Return the [x, y] coordinate for the center point of the cell that contains the specified text.  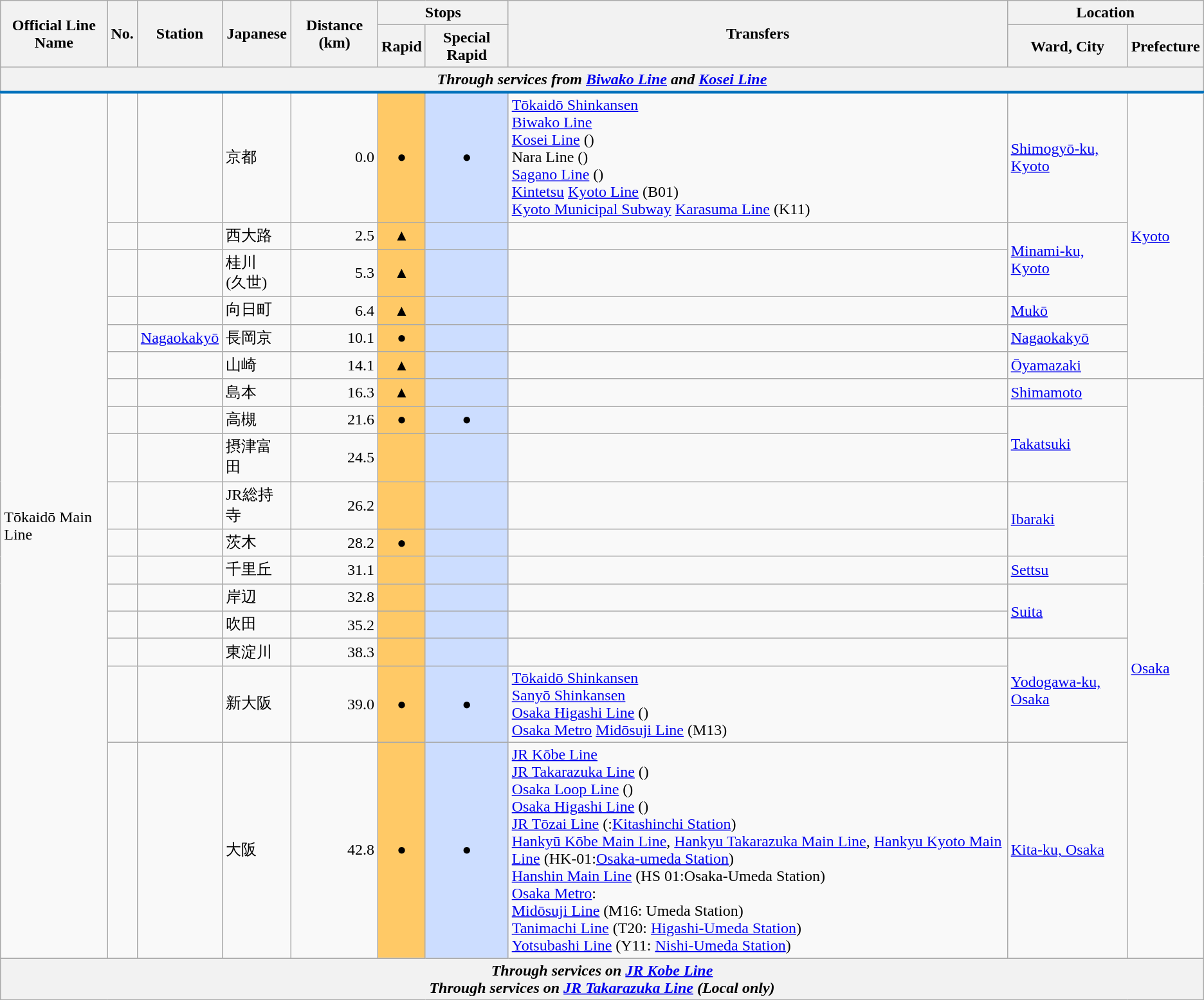
Settsu [1068, 570]
10.1 [334, 338]
No. [122, 33]
Location [1105, 13]
Rapid [402, 46]
Kyoto [1165, 235]
Japanese [257, 33]
Tōkaidō Shinkansen Sanyō Shinkansen Osaka Higashi Line () Osaka Metro Midōsuji Line (M13) [758, 704]
42.8 [334, 850]
Ward, City [1068, 46]
岸辺 [257, 598]
Ibaraki [1068, 518]
0.0 [334, 157]
35.2 [334, 625]
Takatsuki [1068, 444]
大阪 [257, 850]
向日町 [257, 311]
Osaka [1165, 668]
JR総持寺 [257, 505]
6.4 [334, 311]
摂津富田 [257, 457]
Distance (km) [334, 33]
東淀川 [257, 652]
26.2 [334, 505]
39.0 [334, 704]
2.5 [334, 235]
Official Line Name [54, 33]
桂川(久世) [257, 273]
5.3 [334, 273]
28.2 [334, 543]
京都 [257, 157]
14.1 [334, 365]
24.5 [334, 457]
茨木 [257, 543]
Stops [444, 13]
長岡京 [257, 338]
Suita [1068, 611]
Station [179, 33]
Tōkaidō Shinkansen Biwako Line Kosei Line () Nara Line () Sagano Line () Kintetsu Kyoto Line (B01) Kyoto Municipal Subway Karasuma Line (K11) [758, 157]
21.6 [334, 421]
Kita-ku, Osaka [1068, 850]
32.8 [334, 598]
吹田 [257, 625]
Prefecture [1165, 46]
Special Rapid [467, 46]
Yodogawa-ku, Osaka [1068, 691]
高槻 [257, 421]
16.3 [334, 392]
Ōyamazaki [1068, 365]
Minami-ku, Kyoto [1068, 260]
新大阪 [257, 704]
Mukō [1068, 311]
Through services from Biwako Line and Kosei Line [602, 80]
西大路 [257, 235]
Shimogyō-ku, Kyoto [1068, 157]
38.3 [334, 652]
Transfers [758, 33]
Shimamoto [1068, 392]
Tōkaidō Main Line [54, 525]
島本 [257, 392]
山崎 [257, 365]
千里丘 [257, 570]
31.1 [334, 570]
Through services on JR Kobe LineThrough services on JR Takarazuka Line (Local only) [602, 979]
